Extract the (X, Y) coordinate from the center of the cell holding the provided text.  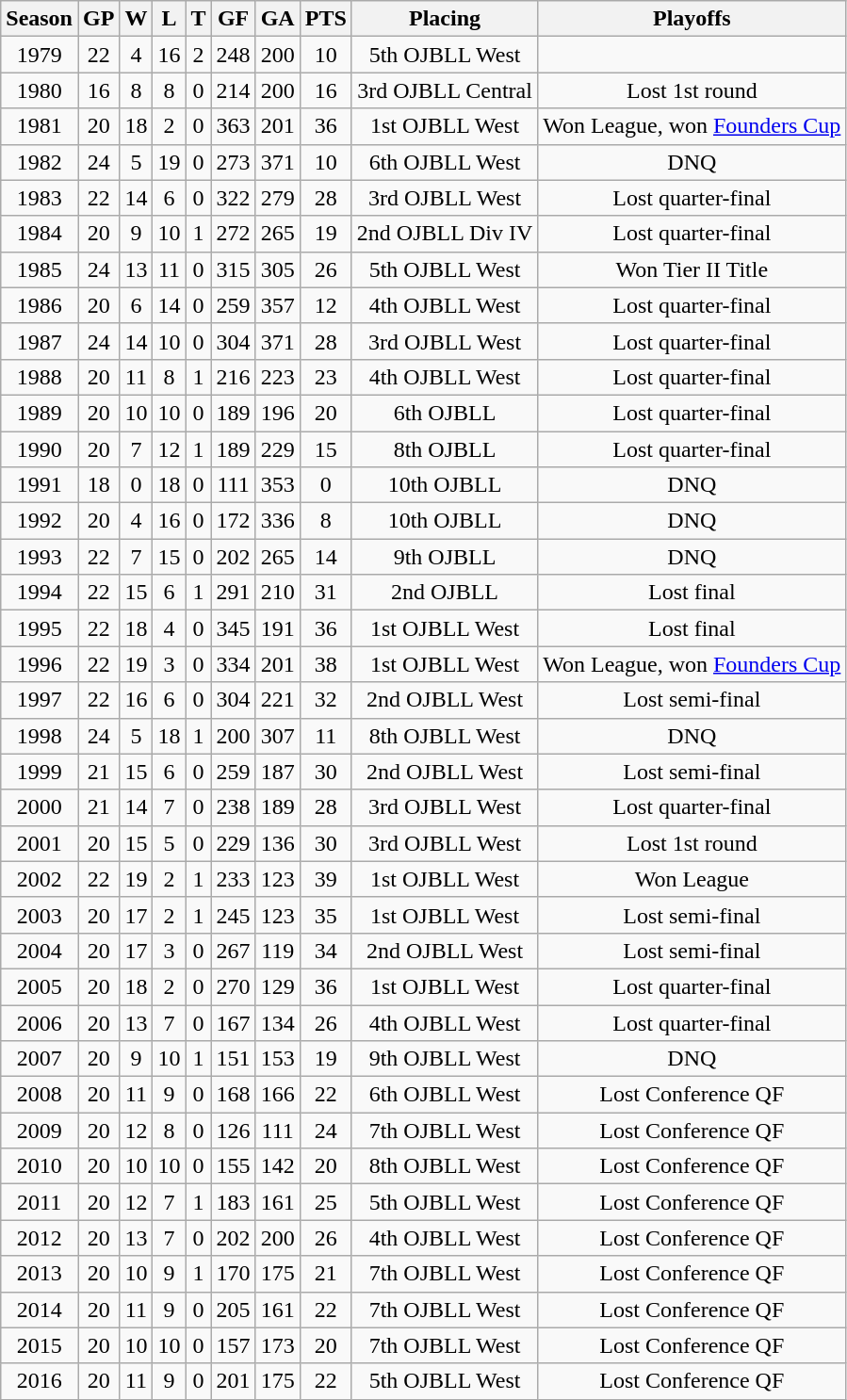
Placing (445, 19)
172 (234, 521)
151 (234, 1059)
1998 (40, 736)
GA (277, 19)
216 (234, 377)
L (170, 19)
1981 (40, 126)
336 (277, 521)
2nd OJBLL (445, 593)
1999 (40, 772)
136 (277, 843)
1988 (40, 377)
PTS (326, 19)
9th OJBLL West (445, 1059)
1982 (40, 162)
291 (234, 593)
1994 (40, 593)
1990 (40, 449)
270 (234, 986)
38 (326, 664)
119 (277, 951)
267 (234, 951)
168 (234, 1095)
2005 (40, 986)
32 (326, 700)
2010 (40, 1166)
157 (234, 1345)
187 (277, 772)
170 (234, 1274)
25 (326, 1202)
334 (234, 664)
233 (234, 879)
2006 (40, 1022)
126 (234, 1131)
322 (234, 198)
1980 (40, 90)
272 (234, 234)
191 (277, 628)
196 (277, 413)
305 (277, 269)
2004 (40, 951)
155 (234, 1166)
2013 (40, 1274)
183 (234, 1202)
2016 (40, 1381)
3rd OJBLL Central (445, 90)
Won Tier II Title (692, 269)
173 (277, 1345)
221 (277, 700)
1986 (40, 305)
315 (234, 269)
2002 (40, 879)
167 (234, 1022)
279 (277, 198)
1991 (40, 485)
307 (277, 736)
134 (277, 1022)
2011 (40, 1202)
1995 (40, 628)
31 (326, 593)
Playoffs (692, 19)
Season (40, 19)
34 (326, 951)
2000 (40, 807)
2015 (40, 1345)
223 (277, 377)
Won League (692, 879)
1984 (40, 234)
1992 (40, 521)
8th OJBLL (445, 449)
1996 (40, 664)
GP (98, 19)
1989 (40, 413)
2009 (40, 1131)
2012 (40, 1238)
245 (234, 915)
153 (277, 1059)
6th OJBLL (445, 413)
248 (234, 55)
353 (277, 485)
210 (277, 593)
W (136, 19)
205 (234, 1310)
9th OJBLL (445, 557)
273 (234, 162)
166 (277, 1095)
1979 (40, 55)
1993 (40, 557)
1987 (40, 341)
2003 (40, 915)
39 (326, 879)
238 (234, 807)
357 (277, 305)
2001 (40, 843)
2007 (40, 1059)
35 (326, 915)
GF (234, 19)
1997 (40, 700)
23 (326, 377)
1985 (40, 269)
2014 (40, 1310)
345 (234, 628)
2nd OJBLL Div IV (445, 234)
1983 (40, 198)
214 (234, 90)
T (198, 19)
142 (277, 1166)
2008 (40, 1095)
129 (277, 986)
363 (234, 126)
